Determine the [x, y] coordinate at the center of the cell enclosing the given text.  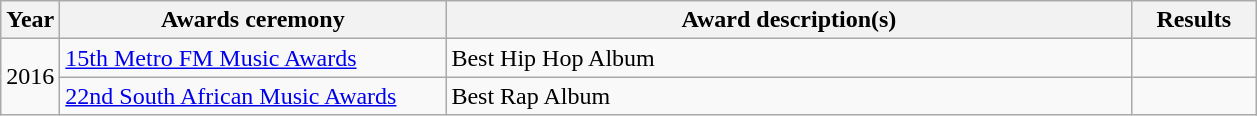
Best Hip Hop Album [789, 58]
22nd South African Music Awards [253, 96]
Year [30, 20]
2016 [30, 77]
Awards ceremony [253, 20]
Best Rap Album [789, 96]
Results [1194, 20]
Award description(s) [789, 20]
15th Metro FM Music Awards [253, 58]
